Provide the (X, Y) coordinate of the cell's center where the given text is located.  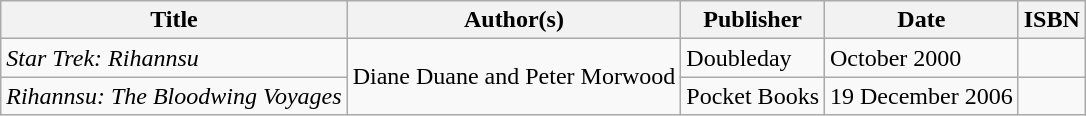
19 December 2006 (922, 96)
ISBN (1052, 20)
Publisher (753, 20)
October 2000 (922, 58)
Date (922, 20)
Star Trek: Rihannsu (174, 58)
Author(s) (514, 20)
Title (174, 20)
Doubleday (753, 58)
Rihannsu: The Bloodwing Voyages (174, 96)
Diane Duane and Peter Morwood (514, 77)
Pocket Books (753, 96)
